Detect which cell encompasses the target text, then output its (X, Y) center coordinate. 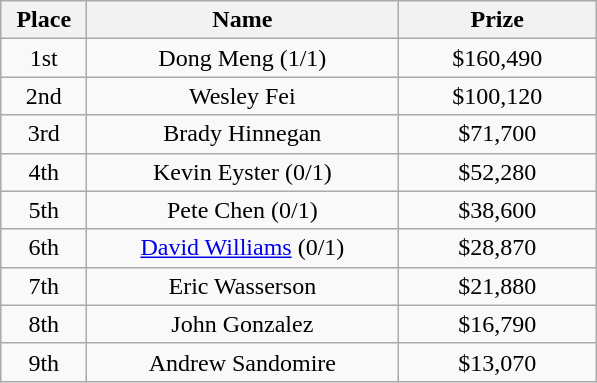
$100,120 (498, 96)
7th (44, 286)
Prize (498, 20)
Dong Meng (1/1) (242, 58)
David Williams (0/1) (242, 248)
$28,870 (498, 248)
Pete Chen (0/1) (242, 210)
3rd (44, 134)
5th (44, 210)
Wesley Fei (242, 96)
Name (242, 20)
Brady Hinnegan (242, 134)
Kevin Eyster (0/1) (242, 172)
6th (44, 248)
Eric Wasserson (242, 286)
$13,070 (498, 362)
9th (44, 362)
$160,490 (498, 58)
Andrew Sandomire (242, 362)
1st (44, 58)
4th (44, 172)
$38,600 (498, 210)
$71,700 (498, 134)
8th (44, 324)
Place (44, 20)
$21,880 (498, 286)
John Gonzalez (242, 324)
$16,790 (498, 324)
2nd (44, 96)
$52,280 (498, 172)
